Identify which cell holds the provided text, then report its [X, Y] central coordinate. 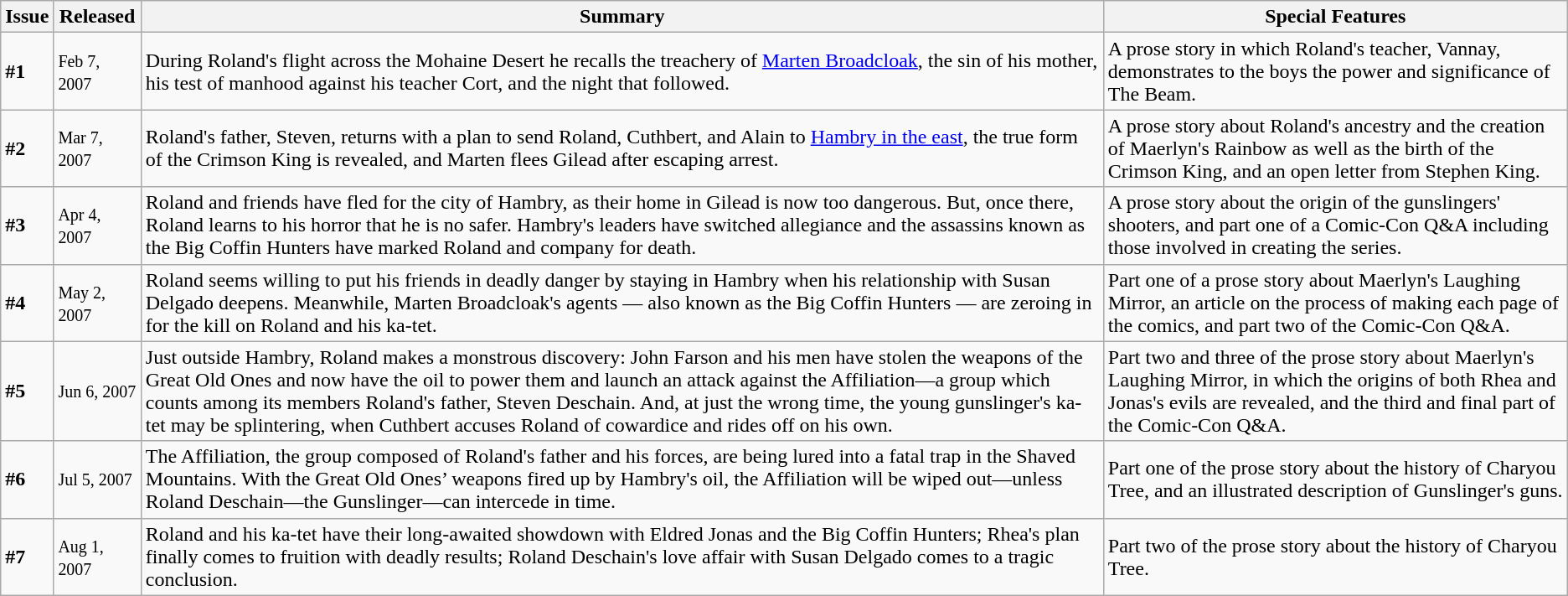
Feb 7, 2007 [97, 71]
Issue [27, 17]
A prose story about the origin of the gunslingers' shooters, and part one of a Comic-Con Q&A including those involved in creating the series. [1335, 225]
Mar 7, 2007 [97, 148]
Special Features [1335, 17]
Aug 1, 2007 [97, 557]
#7 [27, 557]
#1 [27, 71]
Apr 4, 2007 [97, 225]
#4 [27, 303]
A prose story in which Roland's teacher, Vannay, demonstrates to the boys the power and significance of The Beam. [1335, 71]
Summary [622, 17]
Jun 6, 2007 [97, 391]
#5 [27, 391]
#2 [27, 148]
#3 [27, 225]
Part two of the prose story about the history of Charyou Tree. [1335, 557]
May 2, 2007 [97, 303]
Jul 5, 2007 [97, 479]
#6 [27, 479]
Part one of the prose story about the history of Charyou Tree, and an illustrated description of Gunslinger's guns. [1335, 479]
Released [97, 17]
